Provide the [X, Y] coordinate of the cell's center where the given text is located.  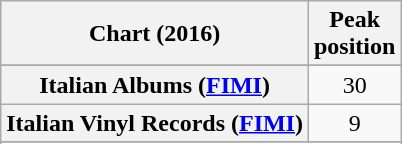
Italian Vinyl Records (FIMI) [155, 123]
9 [354, 123]
Peak position [354, 34]
Chart (2016) [155, 34]
Italian Albums (FIMI) [155, 85]
30 [354, 85]
